Provide the [X, Y] coordinate of the cell's center where the given text is located.  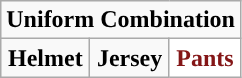
Jersey [130, 58]
Uniform Combination [121, 20]
Helmet [46, 58]
Pants [204, 58]
